Identify which cell holds the provided text, then report its [x, y] central coordinate. 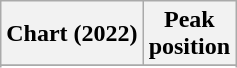
Peakposition [189, 34]
Chart (2022) [72, 34]
